From the cell containing the given text, extract its center point as (x, y) coordinate. 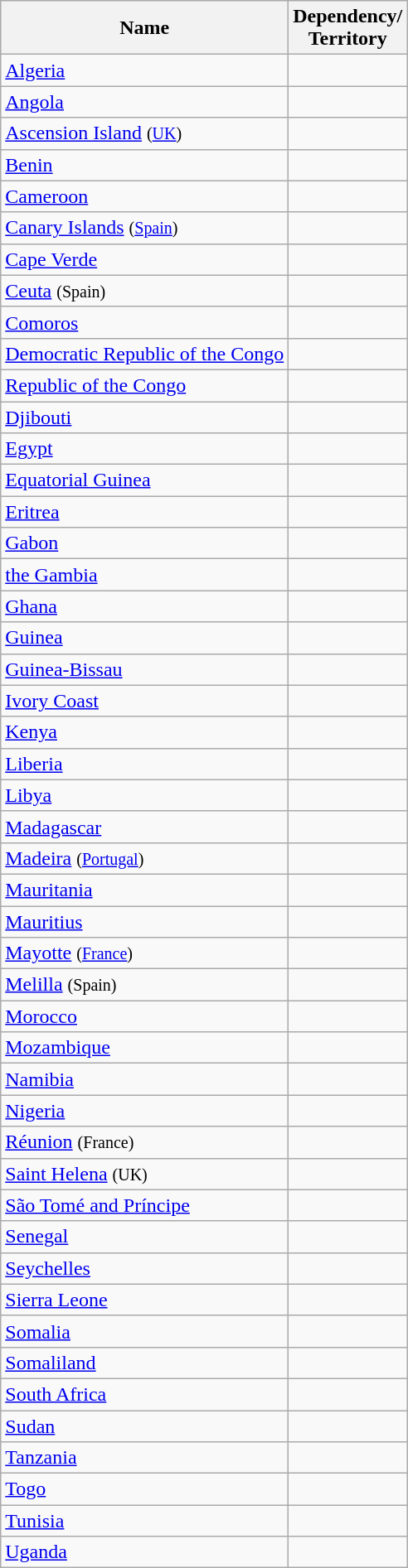
Guinea (144, 638)
Cape Verde (144, 259)
Ivory Coast (144, 701)
Canary Islands (Spain) (144, 228)
Namibia (144, 1079)
Melilla (Spain) (144, 985)
Republic of the Congo (144, 385)
Liberia (144, 764)
Somalia (144, 1331)
Comoros (144, 322)
São Tomé and Príncipe (144, 1205)
Dependency/Territory (348, 28)
Cameroon (144, 196)
Saint Helena (UK) (144, 1174)
Uganda (144, 1552)
Equatorial Guinea (144, 480)
Somaliland (144, 1363)
Kenya (144, 732)
Ceuta (Spain) (144, 291)
Tanzania (144, 1458)
Libya (144, 795)
Mayotte (France) (144, 953)
Egypt (144, 449)
Guinea-Bissau (144, 669)
Seychelles (144, 1268)
Nigeria (144, 1111)
Eritrea (144, 512)
Ghana (144, 606)
Democratic Republic of the Congo (144, 354)
South Africa (144, 1394)
Madeira (Portugal) (144, 858)
Tunisia (144, 1521)
Algeria (144, 70)
Mauritania (144, 890)
Gabon (144, 543)
Angola (144, 102)
Togo (144, 1489)
Sierra Leone (144, 1300)
Réunion (France) (144, 1142)
the Gambia (144, 575)
Name (144, 28)
Senegal (144, 1237)
Ascension Island (UK) (144, 133)
Morocco (144, 1016)
Sudan (144, 1426)
Mauritius (144, 922)
Benin (144, 165)
Mozambique (144, 1048)
Djibouti (144, 417)
Madagascar (144, 827)
